Find where the given text appears and provide that cell's center as (X, Y) coordinate. 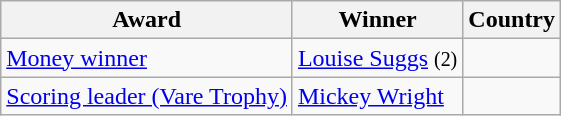
Award (147, 20)
Scoring leader (Vare Trophy) (147, 96)
Country (512, 20)
Money winner (147, 58)
Louise Suggs (2) (377, 58)
Winner (377, 20)
Mickey Wright (377, 96)
